Locate the cell with the specified text and output its (X, Y) center coordinate. 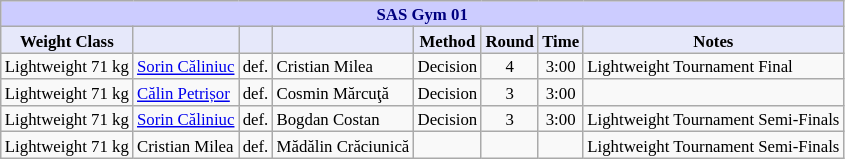
Time (560, 40)
SAS Gym 01 (422, 14)
Weight Class (67, 40)
Lightweight Tournament Final (713, 66)
Cosmin Mărcuţă (342, 93)
Mădălin Crăciunică (342, 145)
Method (447, 40)
Călin Petrișor (186, 93)
4 (510, 66)
Bogdan Costan (342, 119)
Round (510, 40)
Notes (713, 40)
